Scan for the cell matching the given text and deliver its [x, y] coordinate at center. 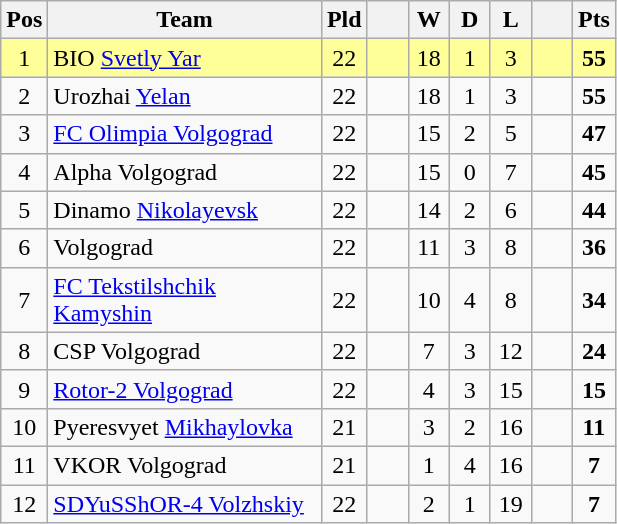
VKOR Volgograd [185, 465]
Rotor-2 Volgograd [185, 389]
0 [470, 172]
SDYuSShOR-4 Volzhskiy [185, 503]
14 [428, 210]
FC Tekstilshchik Kamyshin [185, 300]
Alpha Volgograd [185, 172]
Pos [24, 20]
Team [185, 20]
Pld [344, 20]
L [510, 20]
19 [510, 503]
24 [594, 351]
W [428, 20]
44 [594, 210]
Pyeresvyet Mikhaylovka [185, 427]
Pts [594, 20]
Volgograd [185, 248]
36 [594, 248]
D [470, 20]
45 [594, 172]
47 [594, 134]
CSP Volgograd [185, 351]
9 [24, 389]
Dinamo Nikolayevsk [185, 210]
34 [594, 300]
Urozhai Yelan [185, 96]
BIO Svetly Yar [185, 58]
FC Olimpia Volgograd [185, 134]
